Locate the cell with the specified text and output its (X, Y) center coordinate. 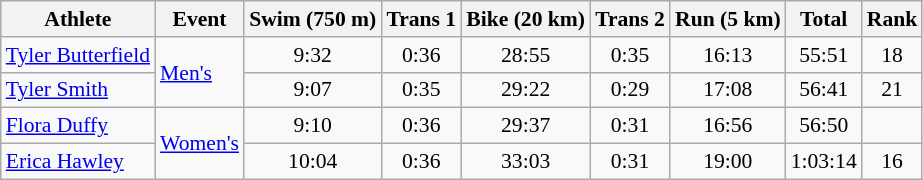
Tyler Smith (78, 90)
55:51 (824, 55)
33:03 (526, 162)
16:13 (728, 55)
Total (824, 19)
Athlete (78, 19)
21 (892, 90)
17:08 (728, 90)
56:41 (824, 90)
16:56 (728, 126)
Bike (20 km) (526, 19)
9:07 (312, 90)
19:00 (728, 162)
1:03:14 (824, 162)
Rank (892, 19)
Trans 2 (630, 19)
Women's (200, 144)
Flora Duffy (78, 126)
18 (892, 55)
Event (200, 19)
56:50 (824, 126)
9:32 (312, 55)
Swim (750 m) (312, 19)
10:04 (312, 162)
9:10 (312, 126)
29:37 (526, 126)
Tyler Butterfield (78, 55)
Trans 1 (421, 19)
Men's (200, 72)
0:29 (630, 90)
28:55 (526, 55)
29:22 (526, 90)
Erica Hawley (78, 162)
Run (5 km) (728, 19)
16 (892, 162)
